Return [x, y] of the center of cell containing provided text 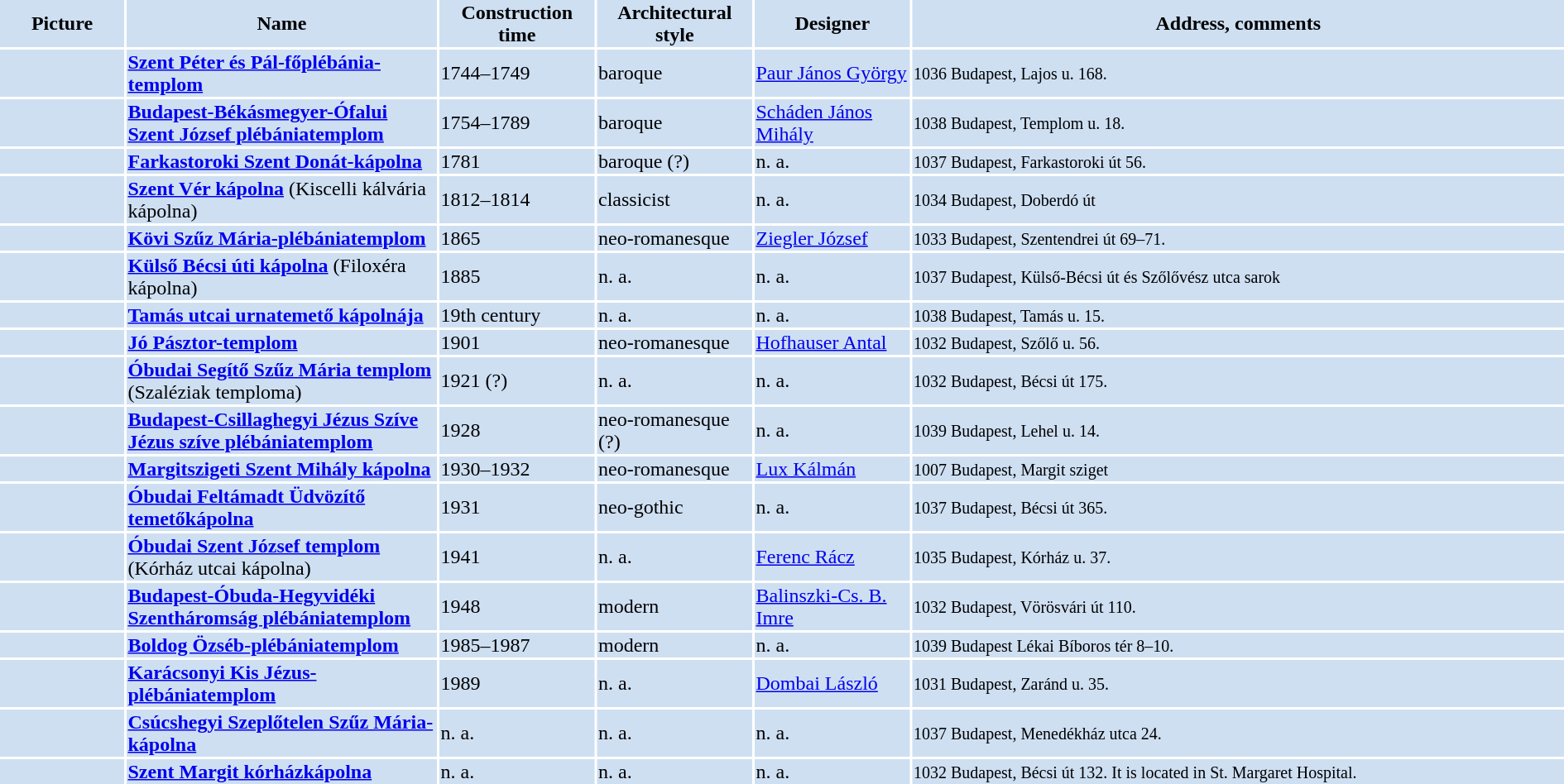
Margitszigeti Szent Mihály kápolna [281, 469]
baroque (?) [675, 161]
1901 [517, 342]
1038 Budapest, Tamás u. 15. [1238, 315]
1032 Budapest, Szőlő u. 56. [1238, 342]
1931 [517, 508]
1921 (?) [517, 380]
1036 Budapest, Lajos u. 168. [1238, 73]
Address, comments [1238, 23]
Óbudai Feltámadt Üdvözítő temetőkápolna [281, 508]
Jó Pásztor-templom [281, 342]
1037 Budapest, Külső-Bécsi út és Szőlővész utca sarok [1238, 276]
Tamás utcai urnatemető kápolnája [281, 315]
neo-gothic [675, 508]
1754–1789 [517, 122]
1948 [517, 607]
1930–1932 [517, 469]
1007 Budapest, Margit sziget [1238, 469]
Budapest-Csillaghegyi Jézus Szíve Jézus szíve plébániatemplom [281, 430]
1744–1749 [517, 73]
Ferenc Rácz [832, 557]
1985–1987 [517, 645]
Name [281, 23]
1941 [517, 557]
Construction time [517, 23]
Kövi Szűz Mária-plébániatemplom [281, 238]
19th century [517, 315]
1033 Budapest, Szentendrei út 69–71. [1238, 238]
1885 [517, 276]
Dombai László [832, 683]
1812–1814 [517, 200]
Budapest-Békásmegyer-Ófalui Szent József plébániatemplom [281, 122]
Szent Péter és Pál-főplébánia-templom [281, 73]
1928 [517, 430]
1037 Budapest, Bécsi út 365. [1238, 508]
1035 Budapest, Kórház u. 37. [1238, 557]
1037 Budapest, Farkastoroki út 56. [1238, 161]
1032 Budapest, Vörösvári út 110. [1238, 607]
Óbudai Szent József templom (Kórház utcai kápolna) [281, 557]
1032 Budapest, Bécsi út 175. [1238, 380]
Lux Kálmán [832, 469]
1031 Budapest, Zaránd u. 35. [1238, 683]
Picture [62, 23]
Karácsonyi Kis Jézus-plébániatemplom [281, 683]
Ziegler József [832, 238]
Scháden János Mihály [832, 122]
1781 [517, 161]
Csúcshegyi Szeplőtelen Szűz Mária-kápolna [281, 733]
Budapest-Óbuda-Hegyvidéki Szentháromság plébániatemplom [281, 607]
1039 Budapest, Lehel u. 14. [1238, 430]
Farkastoroki Szent Donát-kápolna [281, 161]
Külső Bécsi úti kápolna (Filoxéra kápolna) [281, 276]
1032 Budapest, Bécsi út 132. It is located in St. Margaret Hospital. [1238, 772]
classicist [675, 200]
1034 Budapest, Doberdó út [1238, 200]
Designer [832, 23]
Szent Vér kápolna (Kiscelli kálvária kápolna) [281, 200]
1989 [517, 683]
Óbudai Segítő Szűz Mária templom (Szaléziak temploma) [281, 380]
Architectural style [675, 23]
1039 Budapest Lékai Bíboros tér 8–10. [1238, 645]
Balinszki-Cs. B. Imre [832, 607]
neo-romanesque (?) [675, 430]
Hofhauser Antal [832, 342]
1865 [517, 238]
1038 Budapest, Templom u. 18. [1238, 122]
1037 Budapest, Menedékház utca 24. [1238, 733]
Szent Margit kórházkápolna [281, 772]
Paur János György [832, 73]
Boldog Özséb-plébániatemplom [281, 645]
